Provide the [X, Y] coordinate of the cell's center where the given text is located.  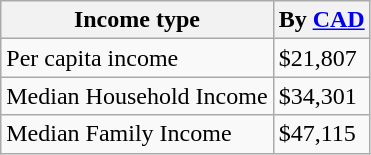
$21,807 [322, 58]
Per capita income [137, 58]
$34,301 [322, 96]
Median Household Income [137, 96]
By CAD [322, 20]
Income type [137, 20]
Median Family Income [137, 134]
$47,115 [322, 134]
